From the cell containing the given text, extract its center point as [X, Y] coordinate. 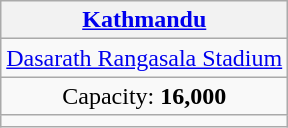
Dasarath Rangasala Stadium [144, 58]
Capacity: 16,000 [144, 96]
Kathmandu [144, 20]
